For the text-containing cell, return its midpoint in [X, Y] coordinate format. 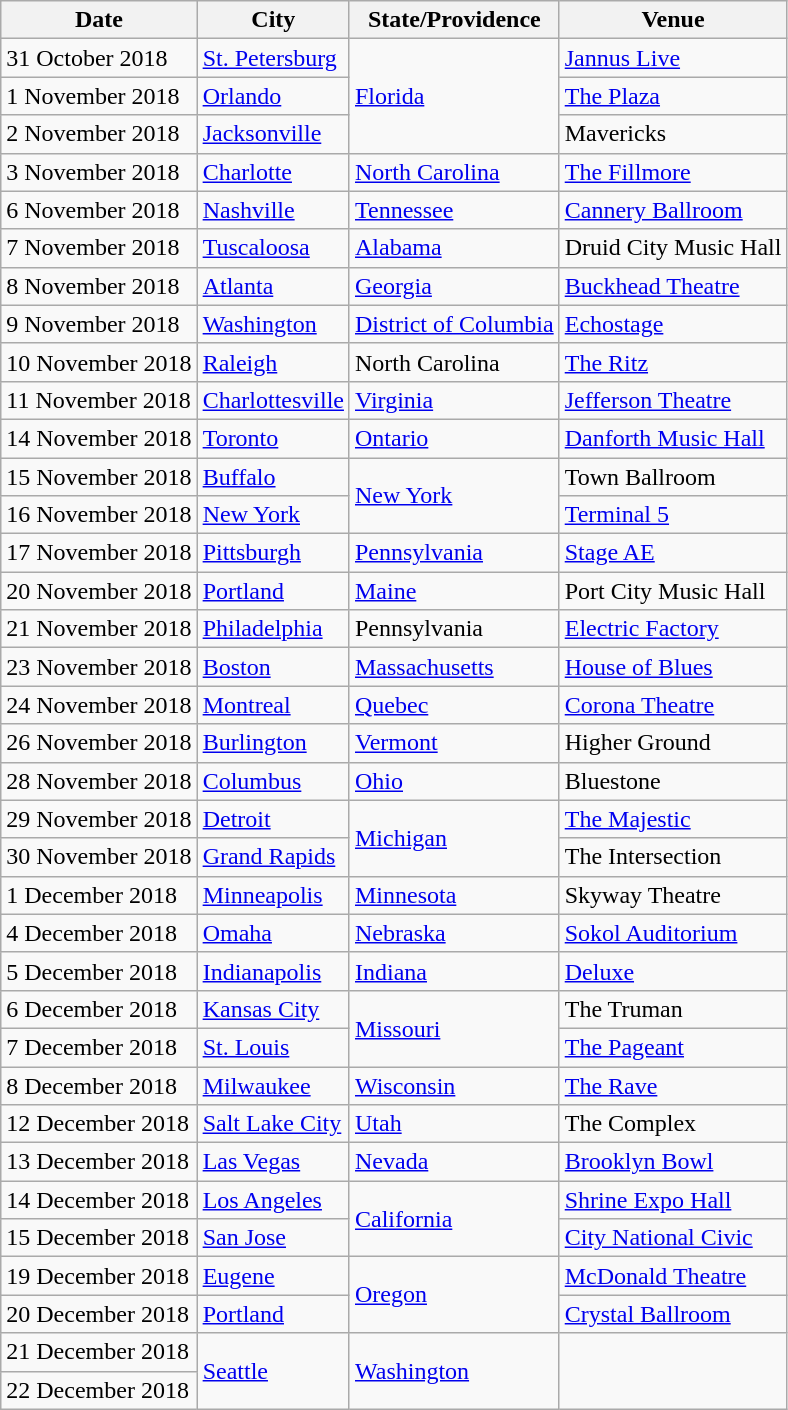
Danforth Music Hall [673, 438]
4 December 2018 [99, 933]
Grand Rapids [273, 857]
District of Columbia [454, 324]
21 November 2018 [99, 629]
Bluestone [673, 781]
10 November 2018 [99, 362]
Crystal Ballroom [673, 1314]
The Fillmore [673, 172]
Minneapolis [273, 895]
Toronto [273, 438]
3 November 2018 [99, 172]
City [273, 20]
Deluxe [673, 971]
Shrine Expo Hall [673, 1200]
Indianapolis [273, 971]
St. Louis [273, 1047]
Montreal [273, 705]
7 December 2018 [99, 1047]
Stage AE [673, 553]
24 November 2018 [99, 705]
The Truman [673, 1009]
Nevada [454, 1162]
Boston [273, 667]
28 November 2018 [99, 781]
Terminal 5 [673, 515]
Burlington [273, 743]
14 November 2018 [99, 438]
Town Ballroom [673, 477]
Las Vegas [273, 1162]
Echostage [673, 324]
Port City Music Hall [673, 591]
Eugene [273, 1276]
Brooklyn Bowl [673, 1162]
Georgia [454, 286]
Milwaukee [273, 1085]
20 November 2018 [99, 591]
Venue [673, 20]
16 November 2018 [99, 515]
Alabama [454, 248]
15 November 2018 [99, 477]
Massachusetts [454, 667]
Florida [454, 96]
11 November 2018 [99, 400]
Orlando [273, 96]
Omaha [273, 933]
Seattle [273, 1371]
17 November 2018 [99, 553]
Pittsburgh [273, 553]
21 December 2018 [99, 1352]
7 November 2018 [99, 248]
Buckhead Theatre [673, 286]
Philadelphia [273, 629]
Charlotte [273, 172]
San Jose [273, 1238]
Tuscaloosa [273, 248]
The Majestic [673, 819]
Minnesota [454, 895]
Skyway Theatre [673, 895]
30 November 2018 [99, 857]
The Ritz [673, 362]
19 December 2018 [99, 1276]
Buffalo [273, 477]
9 November 2018 [99, 324]
15 December 2018 [99, 1238]
House of Blues [673, 667]
Nebraska [454, 933]
Higher Ground [673, 743]
Michigan [454, 838]
2 November 2018 [99, 134]
Mavericks [673, 134]
City National Civic [673, 1238]
14 December 2018 [99, 1200]
12 December 2018 [99, 1124]
29 November 2018 [99, 819]
The Intersection [673, 857]
Maine [454, 591]
Jefferson Theatre [673, 400]
5 December 2018 [99, 971]
13 December 2018 [99, 1162]
Druid City Music Hall [673, 248]
8 November 2018 [99, 286]
Columbus [273, 781]
Indiana [454, 971]
Ohio [454, 781]
Tennessee [454, 210]
1 November 2018 [99, 96]
Sokol Auditorium [673, 933]
6 November 2018 [99, 210]
Utah [454, 1124]
31 October 2018 [99, 58]
22 December 2018 [99, 1390]
Jacksonville [273, 134]
Wisconsin [454, 1085]
Date [99, 20]
The Pageant [673, 1047]
6 December 2018 [99, 1009]
Ontario [454, 438]
23 November 2018 [99, 667]
Oregon [454, 1295]
Los Angeles [273, 1200]
Atlanta [273, 286]
The Complex [673, 1124]
1 December 2018 [99, 895]
St. Petersburg [273, 58]
8 December 2018 [99, 1085]
Kansas City [273, 1009]
California [454, 1219]
Cannery Ballroom [673, 210]
Quebec [454, 705]
20 December 2018 [99, 1314]
State/Providence [454, 20]
Corona Theatre [673, 705]
The Rave [673, 1085]
Vermont [454, 743]
Virginia [454, 400]
Raleigh [273, 362]
Nashville [273, 210]
Charlottesville [273, 400]
Detroit [273, 819]
McDonald Theatre [673, 1276]
Salt Lake City [273, 1124]
Jannus Live [673, 58]
Missouri [454, 1028]
The Plaza [673, 96]
26 November 2018 [99, 743]
Electric Factory [673, 629]
